Determine the [x, y] coordinate at the center of the cell enclosing the given text.  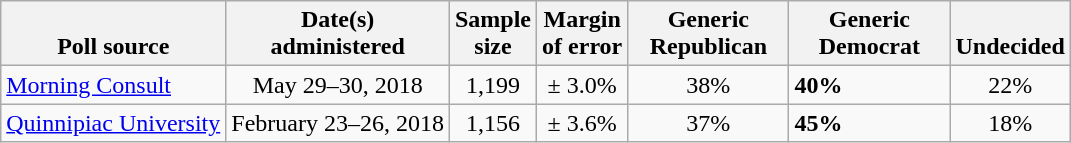
38% [708, 85]
Date(s)administered [338, 34]
Marginof error [582, 34]
37% [708, 123]
Samplesize [492, 34]
Quinnipiac University [114, 123]
45% [870, 123]
Poll source [114, 34]
GenericDemocrat [870, 34]
February 23–26, 2018 [338, 123]
May 29–30, 2018 [338, 85]
Morning Consult [114, 85]
GenericRepublican [708, 34]
± 3.6% [582, 123]
Undecided [1010, 34]
1,156 [492, 123]
± 3.0% [582, 85]
18% [1010, 123]
1,199 [492, 85]
40% [870, 85]
22% [1010, 85]
